From the cell containing the given text, extract its center point as [x, y] coordinate. 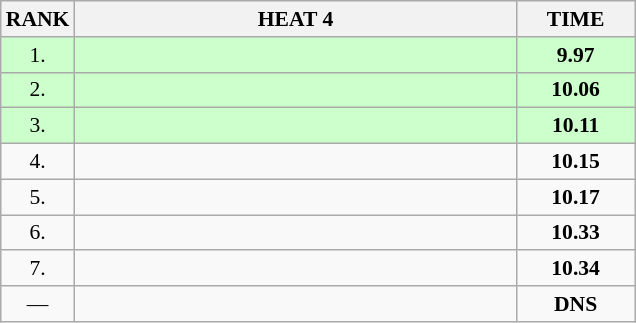
2. [38, 90]
DNS [576, 304]
RANK [38, 19]
10.06 [576, 90]
10.17 [576, 197]
7. [38, 269]
10.34 [576, 269]
6. [38, 233]
10.15 [576, 162]
4. [38, 162]
9.97 [576, 55]
— [38, 304]
10.11 [576, 126]
3. [38, 126]
10.33 [576, 233]
1. [38, 55]
HEAT 4 [295, 19]
TIME [576, 19]
5. [38, 197]
